Extract the [X, Y] coordinate from the center of the cell holding the provided text.  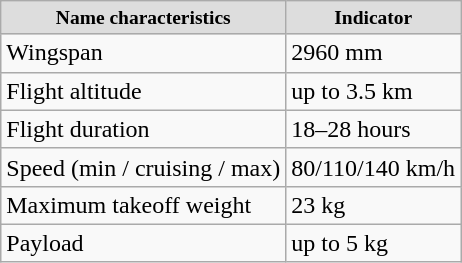
Speed (min / cruising / max) [144, 167]
Maximum takeoff weight [144, 205]
80/110/140 km/h [374, 167]
Flight altitude [144, 91]
Flight duration [144, 129]
2960 mm [374, 53]
Indicator [374, 18]
23 kg [374, 205]
Name characteristics [144, 18]
18–28 hours [374, 129]
up to 5 kg [374, 243]
Payload [144, 243]
Wingspan [144, 53]
up to 3.5 km [374, 91]
